Locate the cell with the specified text and output its (x, y) center coordinate. 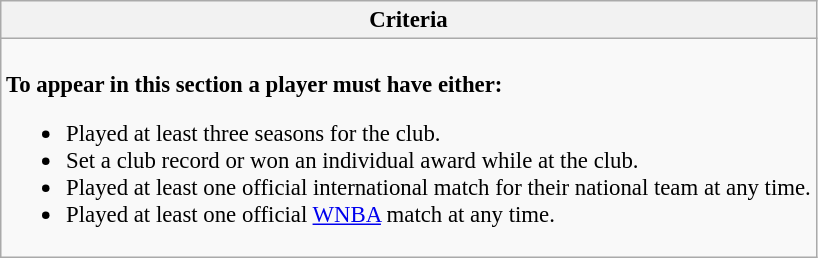
Criteria (408, 20)
